Find where the given text appears and provide that cell's center as [X, Y] coordinate. 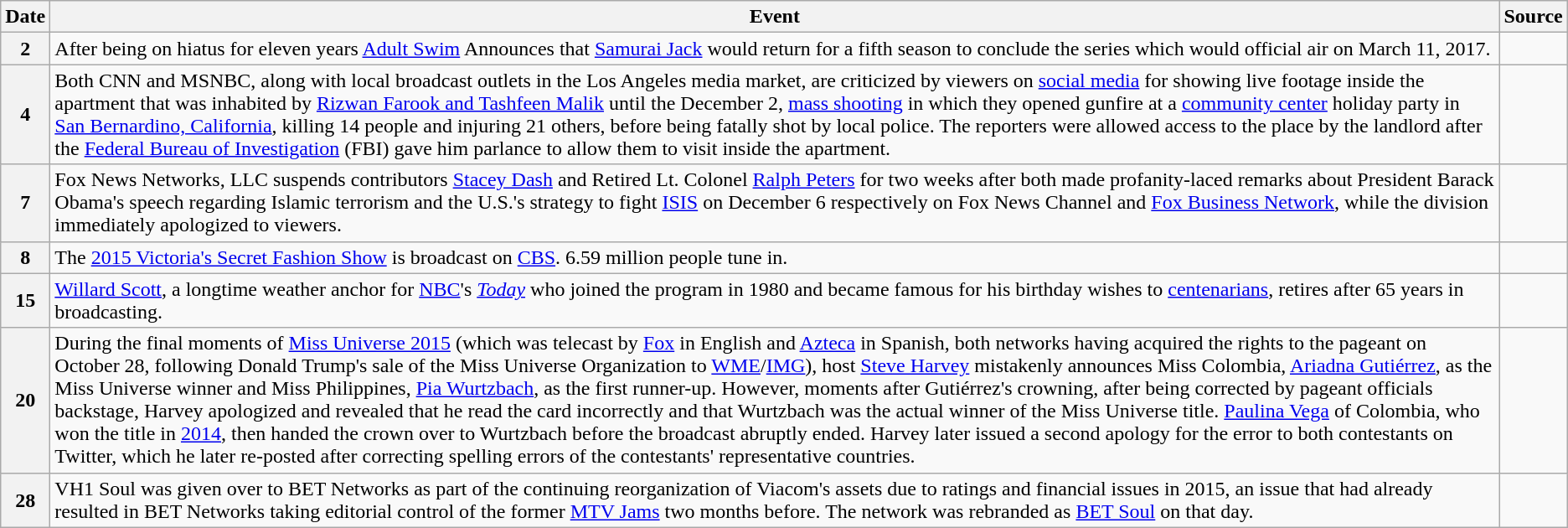
8 [25, 257]
15 [25, 300]
20 [25, 401]
2 [25, 49]
7 [25, 203]
The 2015 Victoria's Secret Fashion Show is broadcast on CBS. 6.59 million people tune in. [775, 257]
4 [25, 114]
Event [775, 17]
28 [25, 500]
Source [1533, 17]
Date [25, 17]
